Locate the cell with the specified text and output its (X, Y) center coordinate. 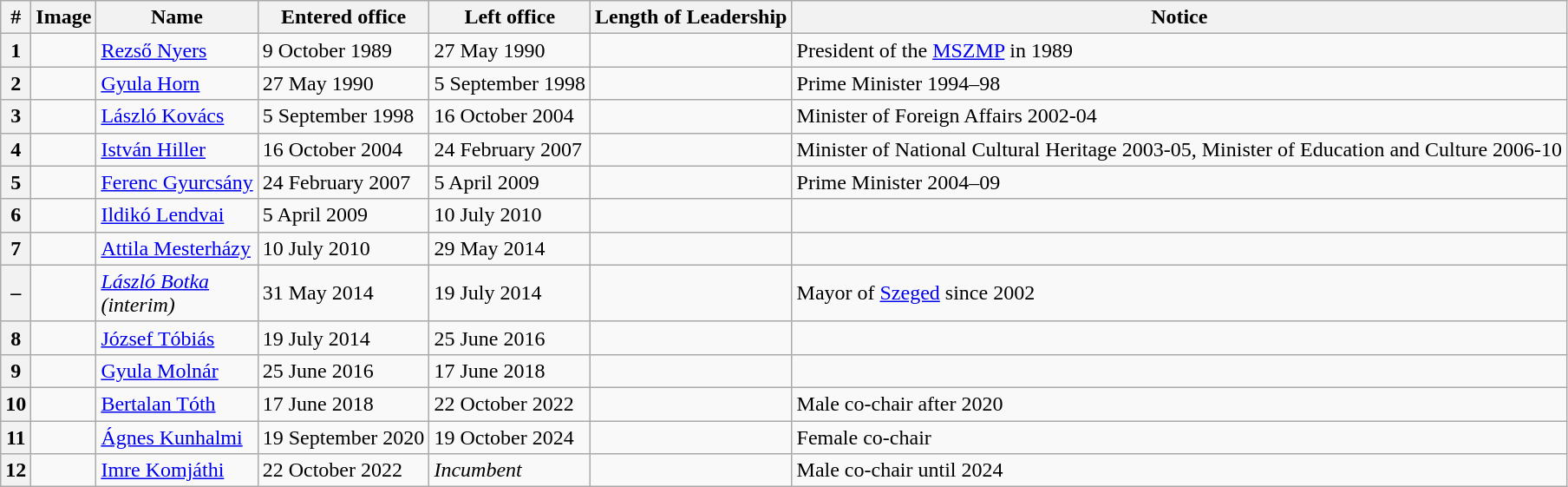
Image (64, 17)
Incumbent (510, 471)
Gyula Horn (177, 83)
7 (16, 248)
Prime Minister 1994–98 (1179, 83)
29 May 2014 (510, 248)
Ágnes Kunhalmi (177, 437)
István Hiller (177, 149)
8 (16, 338)
Imre Komjáthi (177, 471)
19 October 2024 (510, 437)
Minister of National Cultural Heritage 2003-05, Minister of Education and Culture 2006-10 (1179, 149)
31 May 2014 (343, 293)
# (16, 17)
Gyula Molnár (177, 371)
Notice (1179, 17)
Female co-chair (1179, 437)
Rezső Nyers (177, 50)
Attila Mesterházy (177, 248)
11 (16, 437)
Mayor of Szeged since 2002 (1179, 293)
Bertalan Tóth (177, 404)
Length of Leadership (691, 17)
László Kovács (177, 116)
László Botka(interim) (177, 293)
10 (16, 404)
3 (16, 116)
Name (177, 17)
Ildikó Lendvai (177, 215)
– (16, 293)
4 (16, 149)
9 (16, 371)
2 (16, 83)
Prime Minister 2004–09 (1179, 182)
Entered office (343, 17)
5 (16, 182)
József Tóbiás (177, 338)
19 September 2020 (343, 437)
Male co-chair after 2020 (1179, 404)
Minister of Foreign Affairs 2002-04 (1179, 116)
Ferenc Gyurcsány (177, 182)
1 (16, 50)
6 (16, 215)
9 October 1989 (343, 50)
12 (16, 471)
President of the MSZMP in 1989 (1179, 50)
Male co-chair until 2024 (1179, 471)
Left office (510, 17)
